Determine the [x, y] coordinate at the center of the cell enclosing the given text.  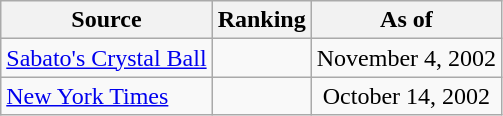
October 14, 2002 [406, 96]
Ranking [262, 20]
Source [106, 20]
New York Times [106, 96]
Sabato's Crystal Ball [106, 58]
As of [406, 20]
November 4, 2002 [406, 58]
